Provide the [x, y] coordinate of the cell's center where the given text is located.  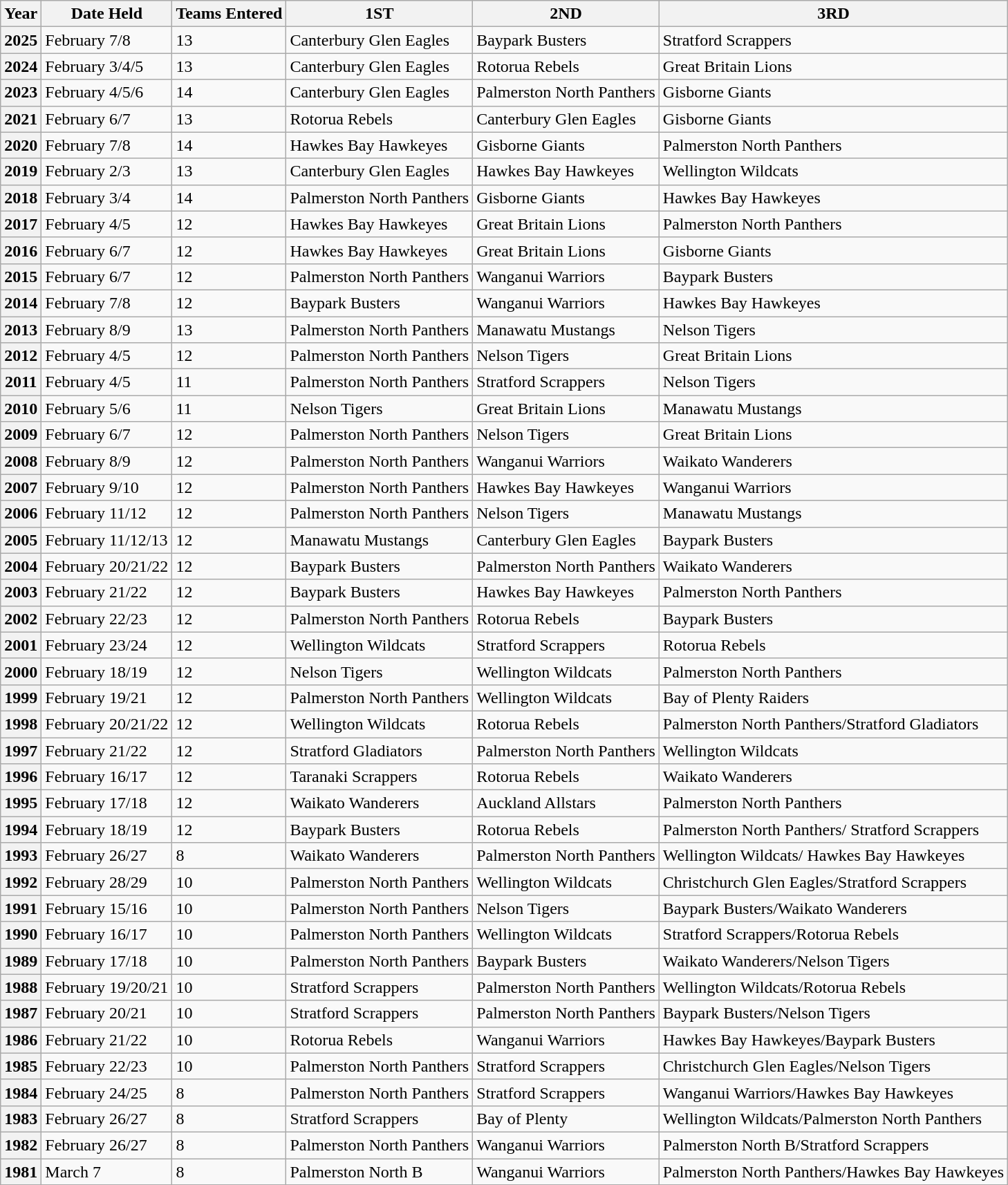
Baypark Busters/Nelson Tigers [833, 1014]
Teams Entered [230, 14]
1997 [21, 750]
1993 [21, 856]
3RD [833, 14]
February 3/4/5 [106, 66]
Palmerston North Panthers/Hawkes Bay Hawkeyes [833, 1172]
1987 [21, 1014]
2021 [21, 119]
2001 [21, 645]
2018 [21, 198]
1991 [21, 908]
February 24/25 [106, 1092]
1999 [21, 698]
February 20/21 [106, 1014]
2019 [21, 171]
1989 [21, 961]
1982 [21, 1145]
February 19/20/21 [106, 987]
1986 [21, 1040]
February 28/29 [106, 882]
1985 [21, 1066]
February 3/4 [106, 198]
February 9/10 [106, 487]
February 15/16 [106, 908]
2024 [21, 66]
February 5/6 [106, 409]
2017 [21, 224]
2014 [21, 303]
2005 [21, 540]
Wellington Wildcats/Palmerston North Panthers [833, 1119]
February 4/5/6 [106, 93]
2008 [21, 461]
2020 [21, 145]
Stratford Scrappers/Rotorua Rebels [833, 935]
February 19/21 [106, 698]
2ND [566, 14]
Date Held [106, 14]
1992 [21, 882]
2003 [21, 592]
1994 [21, 830]
2010 [21, 409]
Palmerston North B/Stratford Scrappers [833, 1145]
Palmerston North Panthers/Stratford Gladiators [833, 724]
2009 [21, 435]
2016 [21, 250]
February 11/12/13 [106, 540]
2025 [21, 40]
February 2/3 [106, 171]
1ST [380, 14]
Wanganui Warriors/Hawkes Bay Hawkeyes [833, 1092]
1981 [21, 1172]
Auckland Allstars [566, 803]
Palmerston North Panthers/ Stratford Scrappers [833, 830]
1990 [21, 935]
2023 [21, 93]
2013 [21, 330]
March 7 [106, 1172]
Wellington Wildcats/Rotorua Rebels [833, 987]
1988 [21, 987]
Taranaki Scrappers [380, 777]
2012 [21, 356]
February 23/24 [106, 645]
Bay of Plenty [566, 1119]
2004 [21, 566]
Wellington Wildcats/ Hawkes Bay Hawkeyes [833, 856]
1996 [21, 777]
Bay of Plenty Raiders [833, 698]
Christchurch Glen Eagles/Nelson Tigers [833, 1066]
Baypark Busters/Waikato Wanderers [833, 908]
2006 [21, 514]
1984 [21, 1092]
Stratford Gladiators [380, 750]
Palmerston North B [380, 1172]
2000 [21, 671]
2015 [21, 277]
2002 [21, 619]
Hawkes Bay Hawkeyes/Baypark Busters [833, 1040]
Christchurch Glen Eagles/Stratford Scrappers [833, 882]
1983 [21, 1119]
1998 [21, 724]
2007 [21, 487]
Waikato Wanderers/Nelson Tigers [833, 961]
2011 [21, 382]
February 11/12 [106, 514]
1995 [21, 803]
Year [21, 14]
